For the text-containing cell, return its midpoint in (x, y) coordinate format. 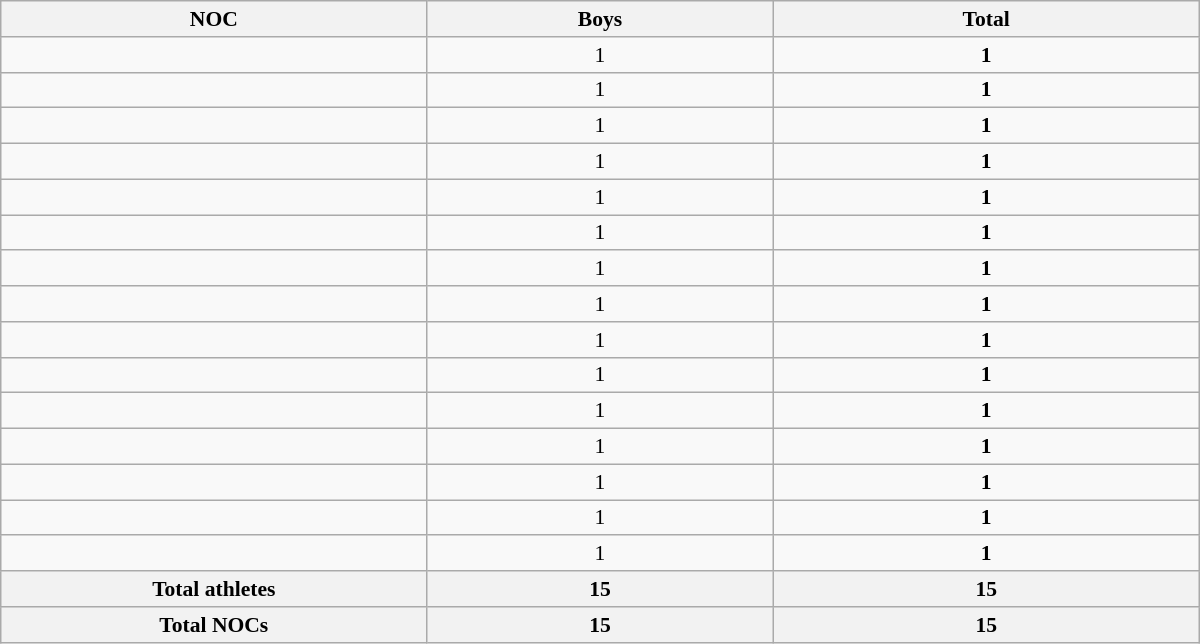
Total NOCs (214, 625)
Boys (600, 19)
NOC (214, 19)
Total athletes (214, 589)
Total (986, 19)
